Detect which cell encompasses the target text, then output its [X, Y] center coordinate. 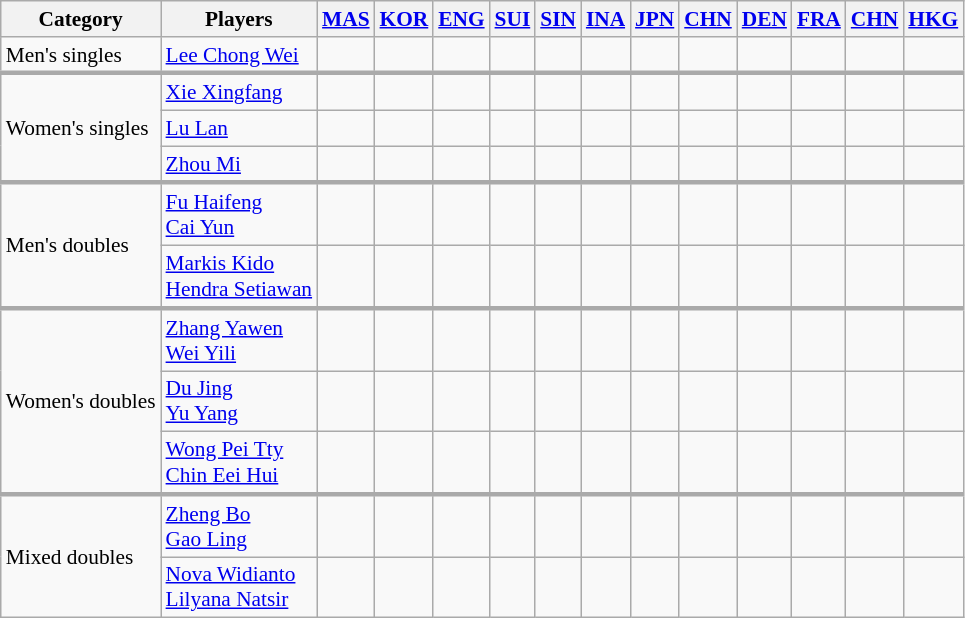
DEN [764, 19]
Nova Widianto Lilyana Natsir [239, 588]
INA [606, 19]
Category [81, 19]
SUI [513, 19]
MAS [346, 19]
Xie Xingfang [239, 92]
Fu Haifeng Cai Yun [239, 214]
Wong Pei Tty Chin Eei Hui [239, 464]
JPN [654, 19]
HKG [933, 19]
FRA [819, 19]
Zhou Mi [239, 164]
Markis Kido Hendra Setiawan [239, 278]
Men's singles [81, 56]
Zhang Yawen Wei Yili [239, 340]
Du Jing Yu Yang [239, 402]
Lu Lan [239, 129]
KOR [404, 19]
Women's singles [81, 129]
SIN [558, 19]
ENG [461, 19]
Zheng Bo Gao Ling [239, 526]
Women's doubles [81, 401]
Players [239, 19]
Lee Chong Wei [239, 56]
Men's doubles [81, 246]
Mixed doubles [81, 556]
